Provide the (x, y) coordinate of the cell's center where the given text is located.  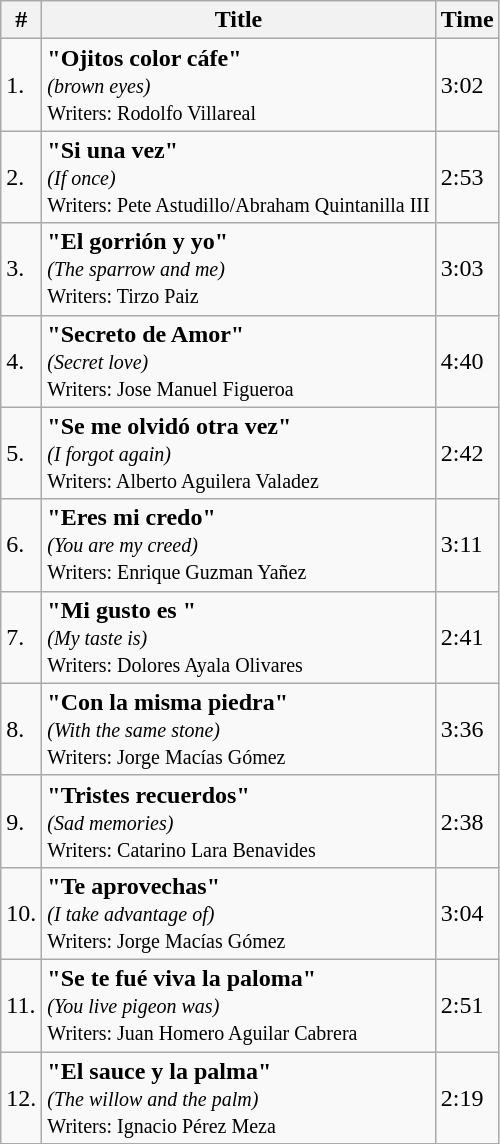
8. (22, 729)
2:38 (467, 821)
3:04 (467, 913)
4. (22, 361)
2:19 (467, 1098)
"El sauce y la palma" (The willow and the palm) Writers: Ignacio Pérez Meza (238, 1098)
5. (22, 453)
"El gorrión y yo"(The sparrow and me) Writers: Tirzo Paiz (238, 269)
10. (22, 913)
3:36 (467, 729)
"Si una vez"(If once) Writers: Pete Astudillo/Abraham Quintanilla III (238, 177)
"Mi gusto es "(My taste is) Writers: Dolores Ayala Olivares (238, 637)
2. (22, 177)
"Con la misma piedra"(With the same stone) Writers: Jorge Macías Gómez (238, 729)
2:42 (467, 453)
1. (22, 85)
3:02 (467, 85)
"Se me olvidó otra vez"(I forgot again) Writers: Alberto Aguilera Valadez (238, 453)
3. (22, 269)
Title (238, 20)
2:41 (467, 637)
3:11 (467, 545)
12. (22, 1098)
# (22, 20)
2:51 (467, 1005)
"Tristes recuerdos"(Sad memories) Writers: Catarino Lara Benavides (238, 821)
6. (22, 545)
7. (22, 637)
3:03 (467, 269)
9. (22, 821)
"Secreto de Amor"(Secret love) Writers: Jose Manuel Figueroa (238, 361)
2:53 (467, 177)
"Eres mi credo"(You are my creed) Writers: Enrique Guzman Yañez (238, 545)
11. (22, 1005)
4:40 (467, 361)
"Ojitos color cáfe" (brown eyes) Writers: Rodolfo Villareal (238, 85)
"Te aprovechas" (I take advantage of) Writers: Jorge Macías Gómez (238, 913)
Time (467, 20)
"Se te fué viva la paloma" (You live pigeon was) Writers: Juan Homero Aguilar Cabrera (238, 1005)
